Search for the cell housing the specified text and yield its [x, y] center coordinate. 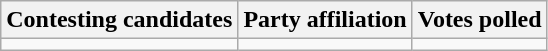
Contesting candidates [120, 20]
Party affiliation [325, 20]
Votes polled [480, 20]
